Return (x, y) of the center of cell containing provided text 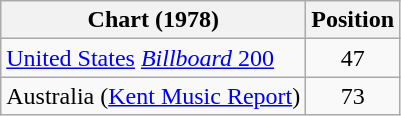
United States Billboard 200 (154, 58)
Chart (1978) (154, 20)
Position (353, 20)
Australia (Kent Music Report) (154, 96)
47 (353, 58)
73 (353, 96)
